Identify which cell holds the provided text, then report its (X, Y) central coordinate. 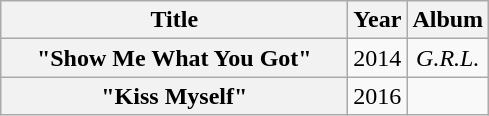
Album (448, 20)
"Show Me What You Got" (174, 58)
"Kiss Myself" (174, 96)
2016 (378, 96)
2014 (378, 58)
Title (174, 20)
Year (378, 20)
G.R.L. (448, 58)
